Detect which cell encompasses the target text, then output its [x, y] center coordinate. 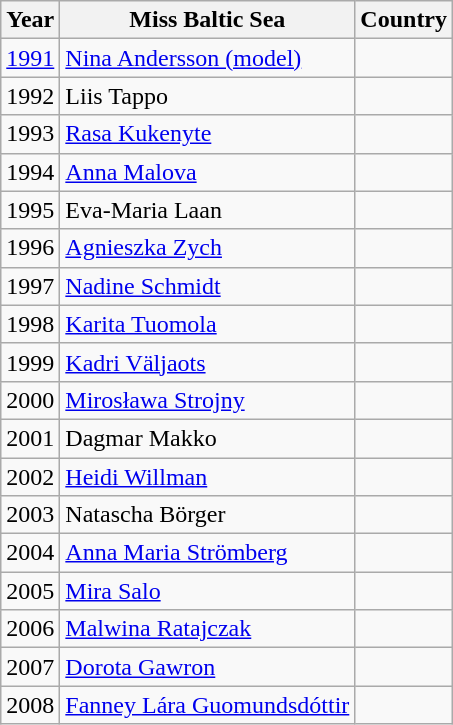
Liis Tappo [208, 96]
Heidi Willman [208, 477]
2003 [30, 515]
2008 [30, 705]
Agnieszka Zych [208, 248]
Nadine Schmidt [208, 286]
1998 [30, 324]
Mirosława Strojny [208, 400]
Dorota Gawron [208, 667]
2006 [30, 629]
Anna Maria Strömberg [208, 553]
2005 [30, 591]
1997 [30, 286]
Mira Salo [208, 591]
Miss Baltic Sea [208, 20]
Eva-Maria Laan [208, 210]
2002 [30, 477]
Rasa Kukenyte [208, 134]
Fanney Lára Guomundsdóttir [208, 705]
1993 [30, 134]
1992 [30, 96]
1991 [30, 58]
Anna Malova [208, 172]
1994 [30, 172]
2007 [30, 667]
Country [404, 20]
Natascha Börger [208, 515]
2000 [30, 400]
Nina Andersson (model) [208, 58]
Dagmar Makko [208, 438]
1996 [30, 248]
Year [30, 20]
1999 [30, 362]
Kadri Väljaots [208, 362]
1995 [30, 210]
2004 [30, 553]
Karita Tuomola [208, 324]
Malwina Ratajczak [208, 629]
2001 [30, 438]
